Locate the cell with the specified text and output its (x, y) center coordinate. 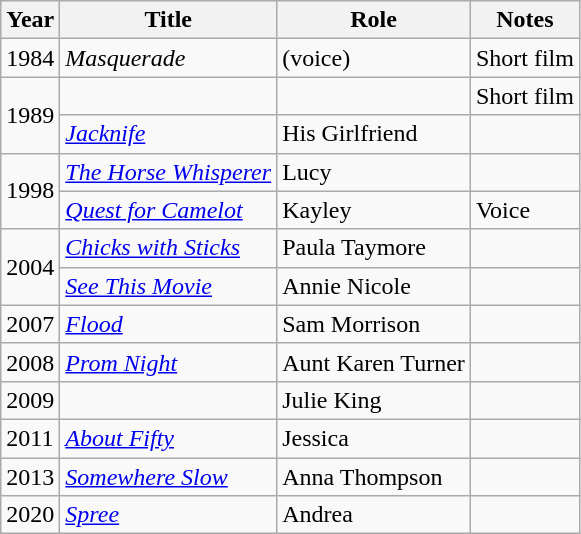
Sam Morrison (374, 324)
Kayley (374, 210)
Masquerade (168, 58)
Annie Nicole (374, 286)
1989 (30, 115)
Year (30, 20)
Andrea (374, 515)
Role (374, 20)
The Horse Whisperer (168, 172)
Anna Thompson (374, 477)
2004 (30, 267)
Somewhere Slow (168, 477)
Julie King (374, 400)
Voice (524, 210)
Chicks with Sticks (168, 248)
About Fifty (168, 438)
Flood (168, 324)
Jessica (374, 438)
His Girlfriend (374, 134)
Title (168, 20)
2013 (30, 477)
2011 (30, 438)
Paula Taymore (374, 248)
1998 (30, 191)
Lucy (374, 172)
Aunt Karen Turner (374, 362)
Spree (168, 515)
Jacknife (168, 134)
Prom Night (168, 362)
Quest for Camelot (168, 210)
1984 (30, 58)
2007 (30, 324)
2008 (30, 362)
2009 (30, 400)
2020 (30, 515)
See This Movie (168, 286)
Notes (524, 20)
(voice) (374, 58)
